Pinpoint the cell where the given text exists, returning its (X, Y) midpoint coordinate. 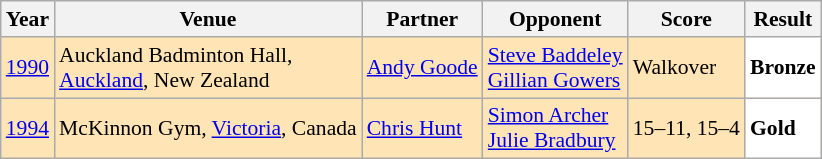
Walkover (686, 68)
Result (783, 19)
Steve Baddeley Gillian Gowers (556, 68)
Simon Archer Julie Bradbury (556, 128)
Year (28, 19)
15–11, 15–4 (686, 128)
Andy Goode (422, 68)
Auckland Badminton Hall,Auckland, New Zealand (208, 68)
Partner (422, 19)
Score (686, 19)
McKinnon Gym, Victoria, Canada (208, 128)
1994 (28, 128)
Gold (783, 128)
Venue (208, 19)
Bronze (783, 68)
Opponent (556, 19)
1990 (28, 68)
Chris Hunt (422, 128)
